Search for the cell housing the specified text and yield its [x, y] center coordinate. 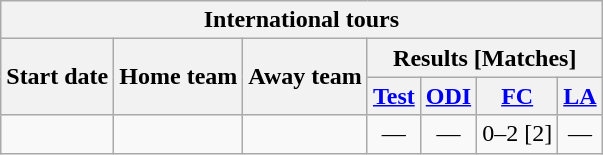
LA [580, 96]
Home team [178, 77]
Start date [58, 77]
Results [Matches] [484, 58]
FC [518, 96]
International tours [302, 20]
Test [394, 96]
ODI [448, 96]
Away team [306, 77]
0–2 [2] [518, 134]
